Extract the (x, y) coordinate from the center of the cell holding the provided text.  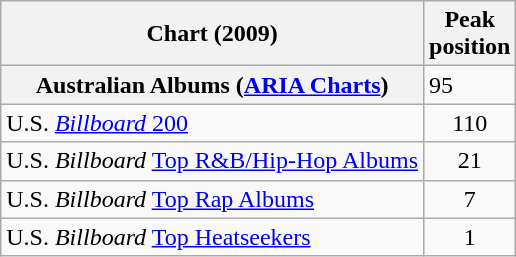
Peakposition (470, 34)
1 (470, 237)
110 (470, 123)
U.S. Billboard Top Rap Albums (212, 199)
95 (470, 85)
U.S. Billboard Top Heatseekers (212, 237)
Chart (2009) (212, 34)
21 (470, 161)
U.S. Billboard 200 (212, 123)
Australian Albums (ARIA Charts) (212, 85)
U.S. Billboard Top R&B/Hip-Hop Albums (212, 161)
7 (470, 199)
